Output the (x, y) coordinate of the center of the cell containing the given text.  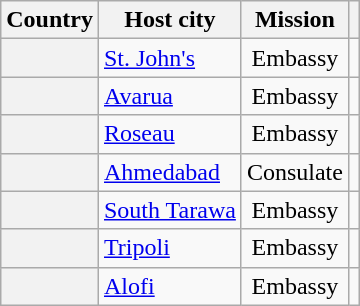
Consulate (294, 172)
Host city (170, 20)
Mission (294, 20)
St. John's (170, 58)
Roseau (170, 134)
South Tarawa (170, 210)
Alofi (170, 286)
Avarua (170, 96)
Ahmedabad (170, 172)
Tripoli (170, 248)
Country (50, 20)
